Output the [x, y] coordinate of the center of the cell containing the given text.  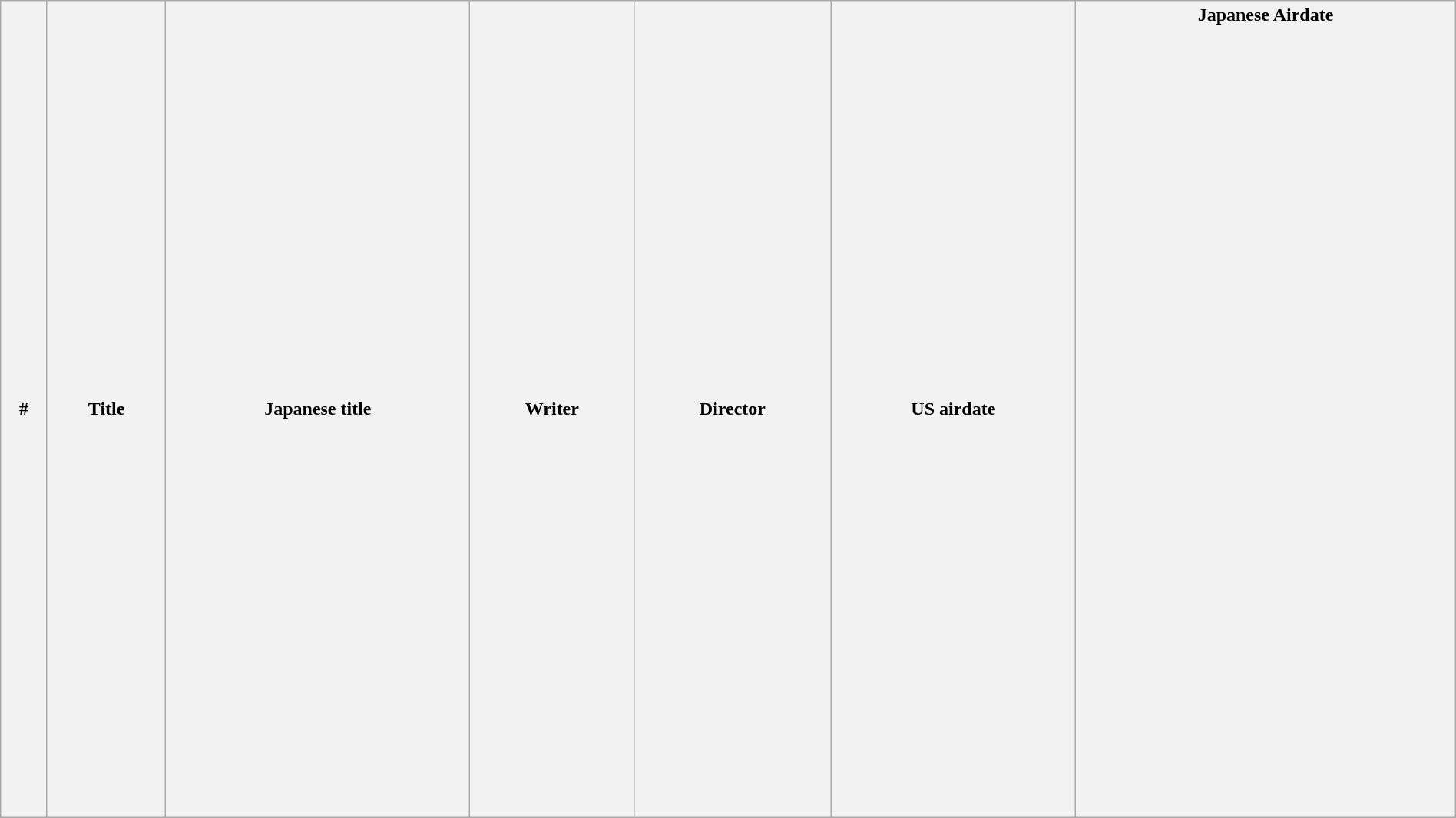
US airdate [954, 409]
Title [106, 409]
Director [733, 409]
Japanese title [318, 409]
Writer [552, 409]
# [25, 409]
Japanese Airdate [1266, 409]
